Provide the (X, Y) coordinate of the cell's center where the given text is located.  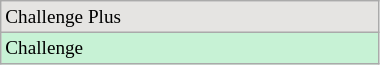
Challenge (190, 48)
Challenge Plus (190, 17)
